Return [x, y] of the center of cell containing provided text 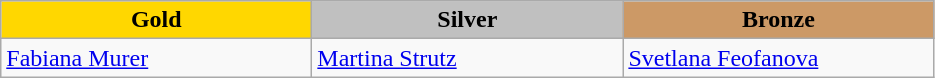
Svetlana Feofanova [778, 58]
Martina Strutz [468, 58]
Fabiana Murer [156, 58]
Bronze [778, 20]
Gold [156, 20]
Silver [468, 20]
